Pinpoint the cell where the given text exists, returning its [X, Y] midpoint coordinate. 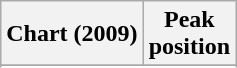
Chart (2009) [72, 34]
Peakposition [189, 34]
